Identify which cell holds the provided text, then report its [x, y] central coordinate. 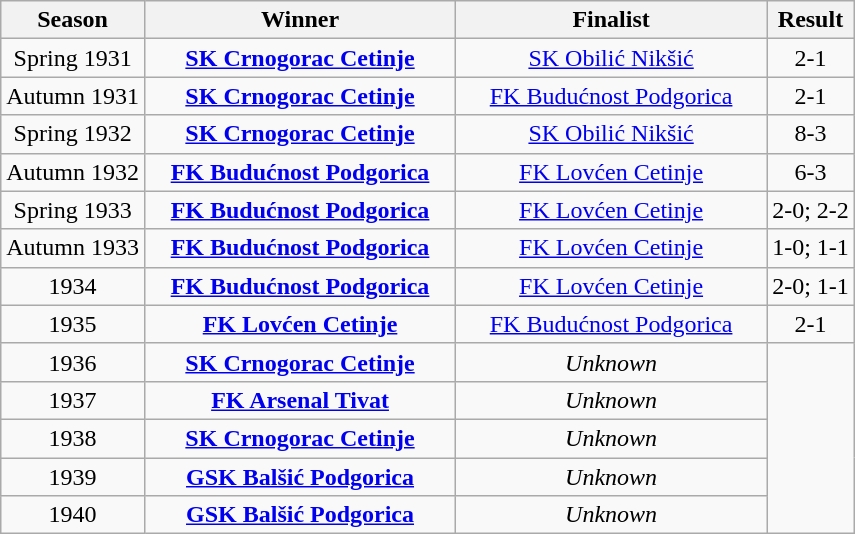
Autumn 1933 [73, 248]
2-0; 1-1 [811, 286]
1936 [73, 362]
1-0; 1-1 [811, 248]
Winner [300, 20]
Spring 1932 [73, 134]
1935 [73, 324]
1937 [73, 400]
Autumn 1932 [73, 172]
2-0; 2-2 [811, 210]
Season [73, 20]
1934 [73, 286]
1939 [73, 477]
Spring 1931 [73, 58]
1938 [73, 438]
1940 [73, 515]
Finalist [612, 20]
Autumn 1931 [73, 96]
6-3 [811, 172]
8-3 [811, 134]
FK Arsenal Tivat [300, 400]
Result [811, 20]
Spring 1933 [73, 210]
